Return (X, Y) of the center of cell containing provided text 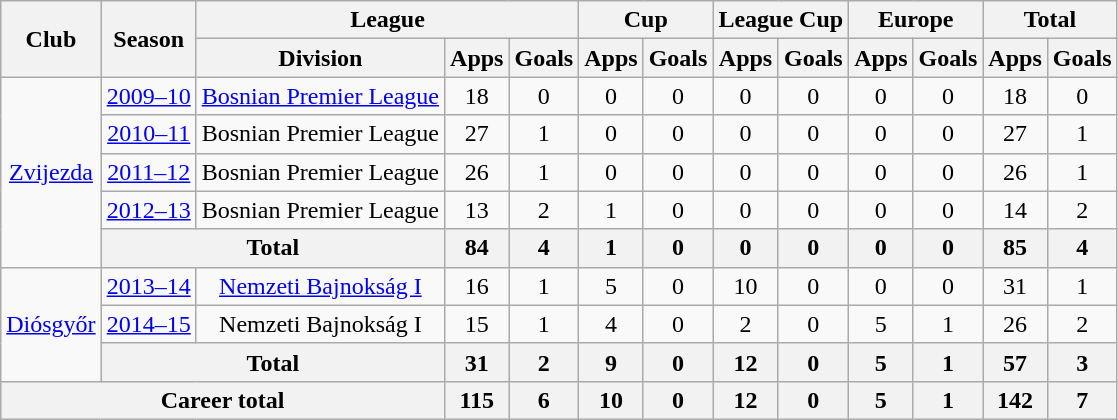
2009–10 (148, 96)
2014–15 (148, 324)
14 (1015, 210)
Club (51, 39)
2011–12 (148, 172)
57 (1015, 362)
13 (477, 210)
7 (1082, 400)
3 (1082, 362)
League (387, 20)
2013–14 (148, 286)
142 (1015, 400)
9 (611, 362)
84 (477, 248)
Zvijezda (51, 172)
115 (477, 400)
Diósgyőr (51, 324)
League Cup (781, 20)
16 (477, 286)
2010–11 (148, 134)
Division (320, 58)
Season (148, 39)
85 (1015, 248)
2012–13 (148, 210)
6 (544, 400)
Europe (916, 20)
15 (477, 324)
Career total (223, 400)
Cup (646, 20)
